Return the [X, Y] coordinate for the center point of the cell that contains the specified text.  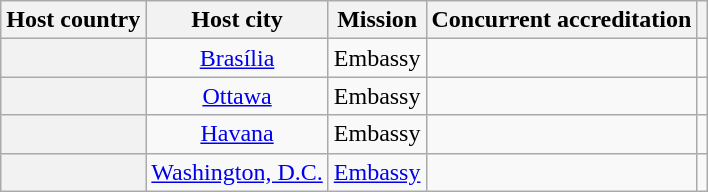
Ottawa [237, 96]
Host city [237, 20]
Host country [74, 20]
Mission [377, 20]
Washington, D.C. [237, 172]
Brasília [237, 58]
Concurrent accreditation [562, 20]
Havana [237, 134]
